Return the [X, Y] coordinate for the center point of the cell that contains the specified text.  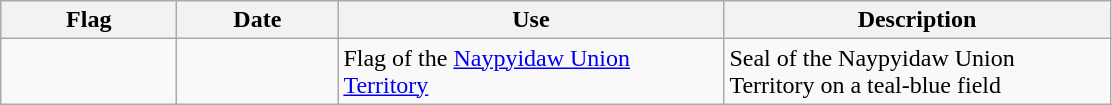
Use [531, 20]
Flag of the Naypyidaw Union Territory [531, 72]
Flag [89, 20]
Description [917, 20]
Seal of the Naypyidaw Union Territory on a teal-blue field [917, 72]
Date [258, 20]
